Search for the cell housing the specified text and yield its (x, y) center coordinate. 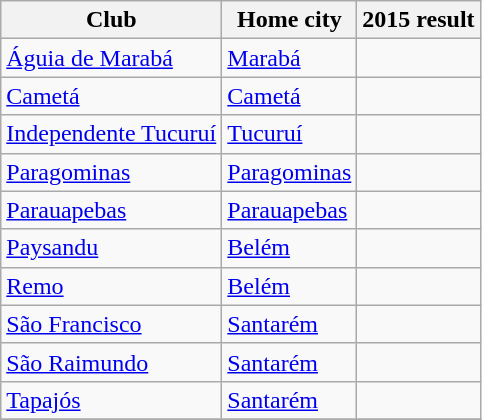
Marabá (290, 58)
Remo (112, 286)
2015 result (418, 20)
Paysandu (112, 248)
Home city (290, 20)
Club (112, 20)
Independente Tucuruí (112, 134)
São Francisco (112, 324)
Tucuruí (290, 134)
Águia de Marabá (112, 58)
São Raimundo (112, 362)
Tapajós (112, 400)
